Extract the [x, y] coordinate from the center of the cell holding the provided text.  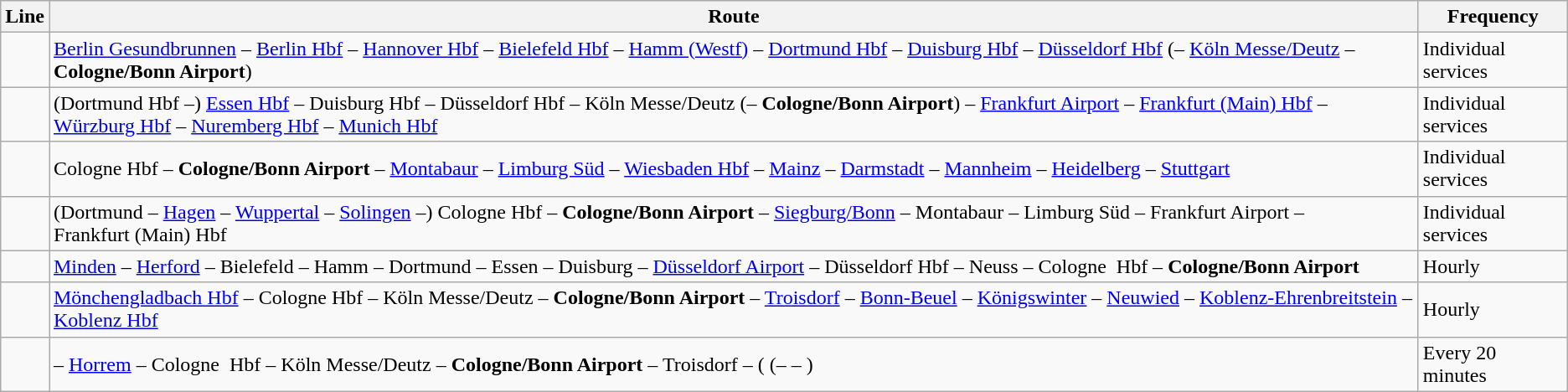
Frequency [1493, 17]
Cologne Hbf – Cologne/Bonn Airport – Montabaur – Limburg Süd – Wiesbaden Hbf – Mainz – Darmstadt – Mannheim – Heidelberg – Stuttgart [734, 169]
Every 20 minutes [1493, 364]
– Horrem – Cologne Hbf – Köln Messe/Deutz – Cologne/Bonn Airport – Troisdorf – ( (– – ) [734, 364]
Line [25, 17]
Minden – Herford – Bielefeld – Hamm – Dortmund – Essen – Duisburg – Düsseldorf Airport – Düsseldorf Hbf – Neuss – Cologne Hbf – Cologne/Bonn Airport [734, 266]
Route [734, 17]
